For the text-containing cell, return its midpoint in [x, y] coordinate format. 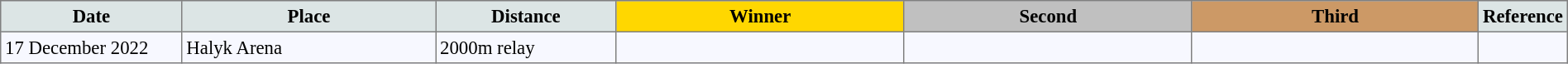
Place [309, 17]
Distance [526, 17]
Date [91, 17]
17 December 2022 [91, 47]
Second [1048, 17]
Halyk Arena [309, 47]
Winner [760, 17]
Reference [1523, 17]
Third [1335, 17]
2000m relay [526, 47]
